Return the (X, Y) coordinate for the center point of the cell that contains the specified text.  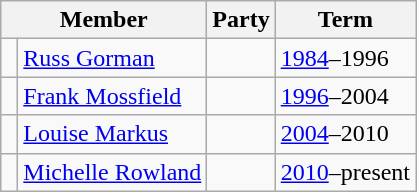
1996–2004 (345, 96)
2004–2010 (345, 134)
1984–1996 (345, 58)
Louise Markus (112, 134)
2010–present (345, 172)
Frank Mossfield (112, 96)
Michelle Rowland (112, 172)
Term (345, 20)
Member (104, 20)
Party (241, 20)
Russ Gorman (112, 58)
